Extract the [x, y] coordinate from the center of the cell holding the provided text.  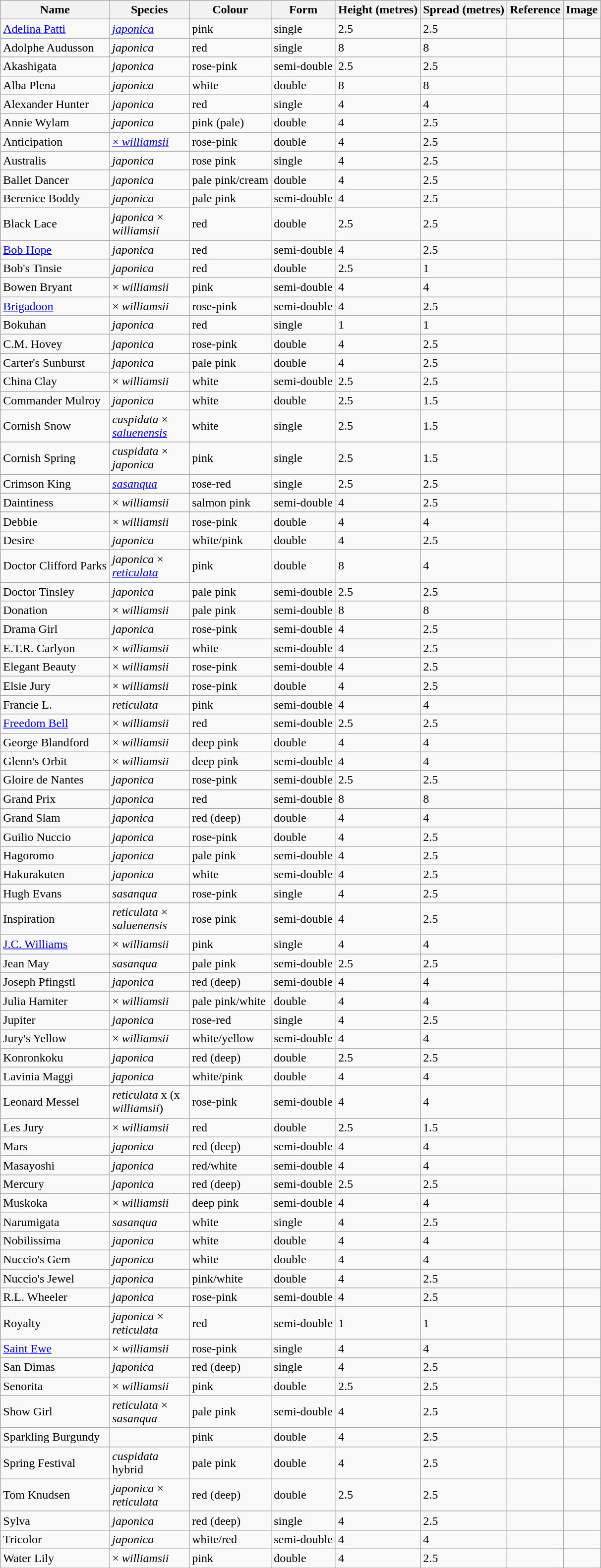
Bob Hope [55, 249]
pink (pale) [230, 123]
Nuccio's Gem [55, 1260]
Inspiration [55, 919]
Bowen Bryant [55, 287]
Masayoshi [55, 1165]
Annie Wylam [55, 123]
Lavinia Maggi [55, 1076]
pale pink/cream [230, 179]
Hagoromo [55, 855]
Black Lace [55, 224]
Hakurakuten [55, 874]
japonica × williamsii [150, 224]
Mercury [55, 1184]
Jupiter [55, 1020]
Colour [230, 10]
Anticipation [55, 142]
cuspidata × saluenensis [150, 426]
Height (metres) [378, 10]
Akashigata [55, 66]
J.C. Williams [55, 945]
Nobilissima [55, 1241]
Narumigata [55, 1222]
reticulata [150, 705]
reticulata × saluenensis [150, 919]
R.L. Wheeler [55, 1297]
Grand Prix [55, 799]
Doctor Tinsley [55, 591]
Australis [55, 161]
white/yellow [230, 1039]
Elsie Jury [55, 686]
Adolphe Audusson [55, 48]
Bokuhan [55, 325]
Brigadoon [55, 306]
Sparkling Burgundy [55, 1437]
Reference [536, 10]
Sylva [55, 1520]
Konronkoku [55, 1058]
Glenn's Orbit [55, 761]
salmon pink [230, 503]
Spread (metres) [464, 10]
Jean May [55, 963]
Berenice Boddy [55, 198]
Les Jury [55, 1127]
Crimson King [55, 484]
Hugh Evans [55, 894]
cuspidata × japonica [150, 458]
Show Girl [55, 1411]
Julia Hamiter [55, 1001]
Royalty [55, 1323]
Debbie [55, 521]
Image [582, 10]
Desire [55, 540]
Joseph Pfingstl [55, 982]
Water Lily [55, 1558]
Muskoka [55, 1203]
Senorita [55, 1386]
Cornish Snow [55, 426]
Grand Slam [55, 818]
Guilio Nuccio [55, 837]
Species [150, 10]
Bob's Tinsie [55, 269]
Freedom Bell [55, 724]
Doctor Clifford Parks [55, 566]
Gloire de Nantes [55, 780]
C.M. Hovey [55, 344]
George Blandford [55, 742]
Commander Mulroy [55, 400]
Name [55, 10]
China Clay [55, 382]
Saint Ewe [55, 1348]
Form [303, 10]
Daintiness [55, 503]
Nuccio's Jewel [55, 1279]
Tricolor [55, 1539]
Spring Festival [55, 1463]
Mars [55, 1146]
pink/white [230, 1279]
Ballet Dancer [55, 179]
Adelina Patti [55, 29]
cuspidata hybrid [150, 1463]
Elegant Beauty [55, 667]
Leonard Messel [55, 1102]
Jury's Yellow [55, 1039]
pale pink/white [230, 1001]
San Dimas [55, 1367]
Drama Girl [55, 629]
E.T.R. Carlyon [55, 648]
white/red [230, 1539]
Carter's Sunburst [55, 363]
reticulata x (x williamsii) [150, 1102]
Alba Plena [55, 85]
reticulata × sasanqua [150, 1411]
Donation [55, 611]
Francie L. [55, 705]
Cornish Spring [55, 458]
Alexander Hunter [55, 104]
Tom Knudsen [55, 1495]
red/white [230, 1165]
